Return (x, y) of the center of cell containing provided text 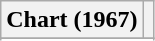
Chart (1967) (72, 20)
